Search for the cell housing the specified text and yield its [x, y] center coordinate. 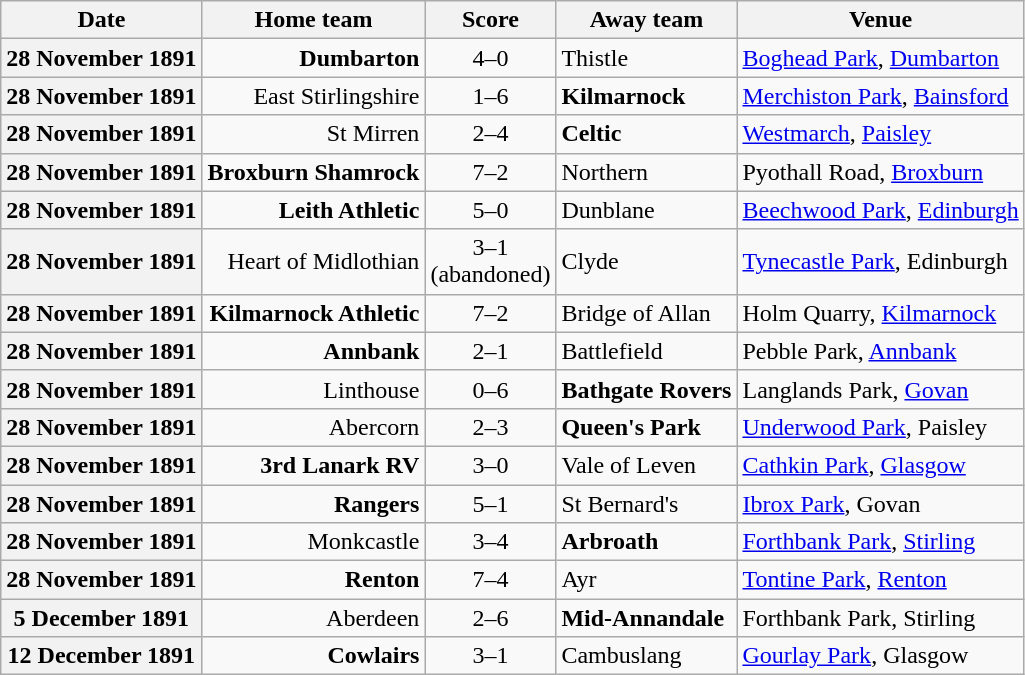
Tynecastle Park, Edinburgh [880, 262]
Northern [646, 172]
Underwood Park, Paisley [880, 427]
7–4 [490, 580]
5 December 1891 [102, 618]
Tontine Park, Renton [880, 580]
East Stirlingshire [314, 96]
Aberdeen [314, 618]
Cathkin Park, Glasgow [880, 465]
Kilmarnock Athletic [314, 313]
Cambuslang [646, 656]
Rangers [314, 503]
Score [490, 20]
Dumbarton [314, 58]
Merchiston Park, Bainsford [880, 96]
Arbroath [646, 542]
5–0 [490, 210]
Mid-Annandale [646, 618]
Ayr [646, 580]
Dunblane [646, 210]
Clyde [646, 262]
Away team [646, 20]
Broxburn Shamrock [314, 172]
Boghead Park, Dumbarton [880, 58]
Abercorn [314, 427]
Gourlay Park, Glasgow [880, 656]
5–1 [490, 503]
1–6 [490, 96]
Vale of Leven [646, 465]
Ibrox Park, Govan [880, 503]
3–4 [490, 542]
3–0 [490, 465]
3–1(abandoned) [490, 262]
3–1 [490, 656]
Leith Athletic [314, 210]
Queen's Park [646, 427]
Cowlairs [314, 656]
Langlands Park, Govan [880, 389]
Celtic [646, 134]
Holm Quarry, Kilmarnock [880, 313]
Heart of Midlothian [314, 262]
2–6 [490, 618]
Beechwood Park, Edinburgh [880, 210]
Battlefield [646, 351]
St Bernard's [646, 503]
Annbank [314, 351]
Venue [880, 20]
0–6 [490, 389]
Date [102, 20]
Monkcastle [314, 542]
3rd Lanark RV [314, 465]
Westmarch, Paisley [880, 134]
Bridge of Allan [646, 313]
Pyothall Road, Broxburn [880, 172]
Pebble Park, Annbank [880, 351]
12 December 1891 [102, 656]
2–4 [490, 134]
Home team [314, 20]
2–3 [490, 427]
Bathgate Rovers [646, 389]
2–1 [490, 351]
Kilmarnock [646, 96]
Renton [314, 580]
Linthouse [314, 389]
Thistle [646, 58]
St Mirren [314, 134]
4–0 [490, 58]
